Detect which cell encompasses the target text, then output its (x, y) center coordinate. 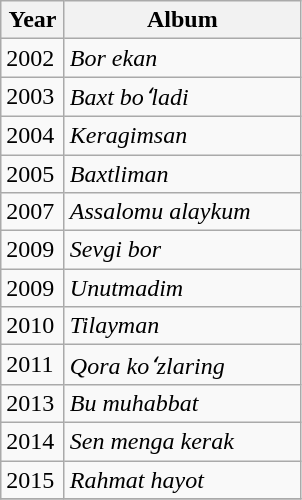
Baxt boʻladi (182, 97)
2007 (33, 212)
Sevgi bor (182, 250)
2011 (33, 365)
2003 (33, 97)
Tilayman (182, 326)
2004 (33, 135)
Assalomu alaykum (182, 212)
2010 (33, 326)
2002 (33, 58)
Album (182, 20)
2014 (33, 441)
2005 (33, 173)
Rahmat hayot (182, 479)
Qora koʻzlaring (182, 365)
Baxtliman (182, 173)
2015 (33, 479)
Sen menga kerak (182, 441)
Keragimsan (182, 135)
Bor ekan (182, 58)
Unutmadim (182, 288)
Bu muhabbat (182, 403)
2013 (33, 403)
Year (33, 20)
